Capture the cell that displays the provided text and extract its [X, Y] central coordinate. 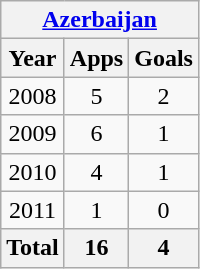
Year [33, 58]
16 [96, 248]
2 [164, 96]
2008 [33, 96]
Goals [164, 58]
Total [33, 248]
2011 [33, 210]
Apps [96, 58]
2009 [33, 134]
2010 [33, 172]
0 [164, 210]
5 [96, 96]
6 [96, 134]
Azerbaijan [100, 20]
